Provide the [x, y] coordinate of the cell's center where the given text is located.  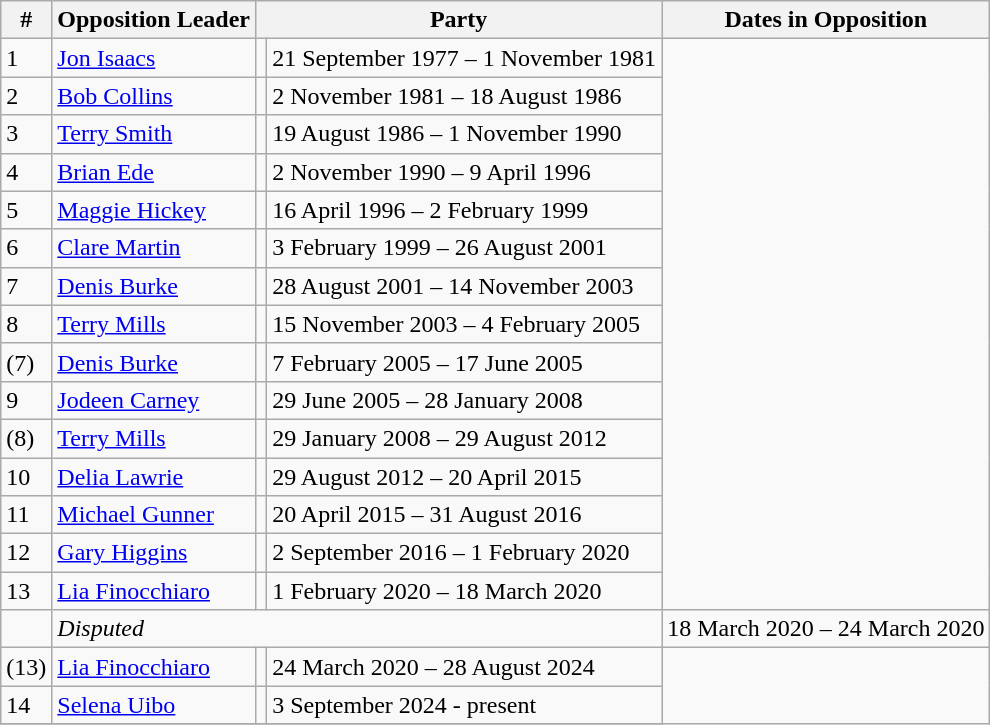
Clare Martin [154, 248]
19 August 1986 – 1 November 1990 [464, 134]
16 April 1996 – 2 February 1999 [464, 210]
3 February 1999 – 26 August 2001 [464, 248]
2 September 2016 – 1 February 2020 [464, 553]
29 January 2008 – 29 August 2012 [464, 438]
9 [26, 400]
24 March 2020 – 28 August 2024 [464, 667]
12 [26, 553]
15 November 2003 – 4 February 2005 [464, 324]
13 [26, 591]
# [26, 20]
29 August 2012 – 20 April 2015 [464, 477]
(7) [26, 362]
(13) [26, 667]
11 [26, 515]
29 June 2005 – 28 January 2008 [464, 400]
20 April 2015 – 31 August 2016 [464, 515]
1 February 2020 – 18 March 2020 [464, 591]
Gary Higgins [154, 553]
7 [26, 286]
Party [459, 20]
Selena Uibo [154, 705]
Brian Ede [154, 172]
Michael Gunner [154, 515]
3 September 2024 - present [464, 705]
5 [26, 210]
Maggie Hickey [154, 210]
Bob Collins [154, 96]
Jodeen Carney [154, 400]
28 August 2001 – 14 November 2003 [464, 286]
6 [26, 248]
Terry Smith [154, 134]
14 [26, 705]
8 [26, 324]
(8) [26, 438]
4 [26, 172]
2 November 1990 – 9 April 1996 [464, 172]
7 February 2005 – 17 June 2005 [464, 362]
2 November 1981 – 18 August 1986 [464, 96]
1 [26, 58]
Jon Isaacs [154, 58]
21 September 1977 – 1 November 1981 [464, 58]
2 [26, 96]
18 March 2020 – 24 March 2020 [826, 629]
Disputed [357, 629]
10 [26, 477]
Dates in Opposition [826, 20]
Opposition Leader [154, 20]
Delia Lawrie [154, 477]
3 [26, 134]
